Determine the (x, y) coordinate at the center of the cell enclosing the given text.  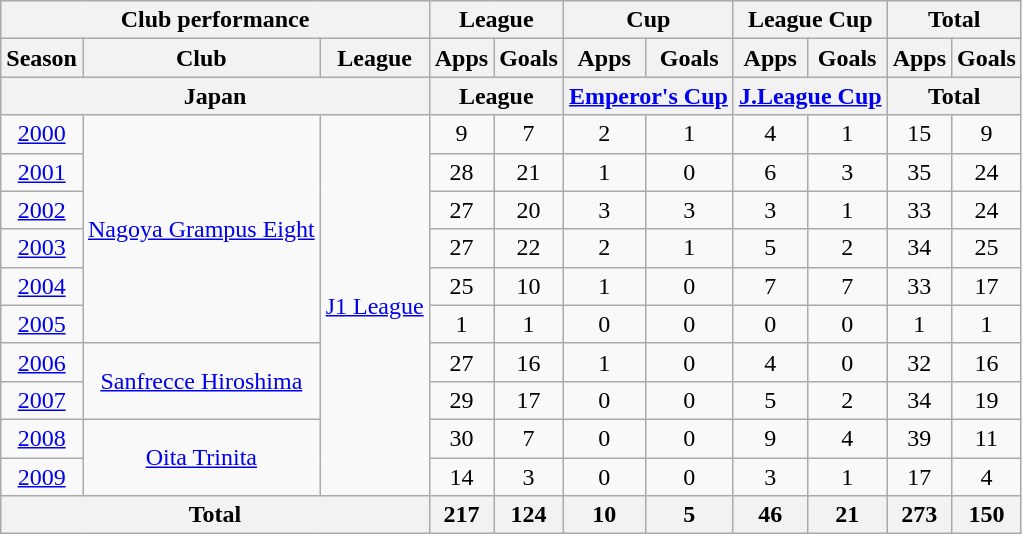
J1 League (374, 306)
217 (461, 515)
Season (42, 58)
29 (461, 400)
Club performance (215, 20)
2006 (42, 362)
28 (461, 172)
Nagoya Grampus Eight (201, 229)
124 (529, 515)
2007 (42, 400)
20 (529, 210)
22 (529, 248)
35 (919, 172)
Oita Trinita (201, 457)
273 (919, 515)
2002 (42, 210)
Emperor's Cup (648, 96)
Club (201, 58)
150 (987, 515)
Japan (215, 96)
39 (919, 438)
Sanfrecce Hiroshima (201, 381)
Cup (648, 20)
2004 (42, 286)
2001 (42, 172)
League Cup (810, 20)
46 (770, 515)
J.League Cup (810, 96)
11 (987, 438)
30 (461, 438)
19 (987, 400)
2003 (42, 248)
2005 (42, 324)
2000 (42, 134)
2009 (42, 477)
14 (461, 477)
6 (770, 172)
2008 (42, 438)
15 (919, 134)
32 (919, 362)
